For the text-containing cell, return its midpoint in [X, Y] coordinate format. 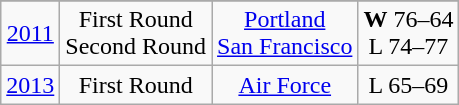
First RoundSecond Round [136, 34]
PortlandSan Francisco [285, 34]
L 65–69 [408, 85]
2013 [30, 85]
2011 [30, 34]
First Round [136, 85]
W 76–64L 74–77 [408, 34]
Air Force [285, 85]
